Pinpoint the cell where the given text exists, returning its [x, y] midpoint coordinate. 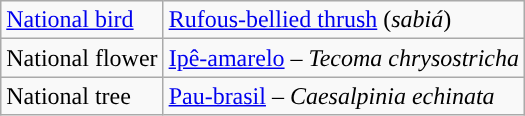
National flower [82, 58]
Ipê-amarelo – Tecoma chrysostricha [344, 58]
Pau-brasil – Caesalpinia echinata [344, 96]
National tree [82, 96]
National bird [82, 20]
Rufous-bellied thrush (sabiá) [344, 20]
